Detect which cell encompasses the target text, then output its [x, y] center coordinate. 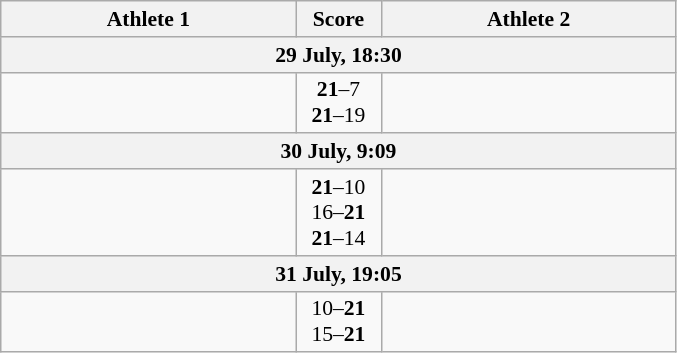
Athlete 2 [528, 19]
29 July, 18:30 [338, 55]
21–1016–2121–14 [338, 212]
31 July, 19:05 [338, 274]
21–721–19 [338, 102]
Athlete 1 [148, 19]
Score [338, 19]
30 July, 9:09 [338, 152]
10–2115–21 [338, 322]
